From the cell containing the given text, extract its center point as [X, Y] coordinate. 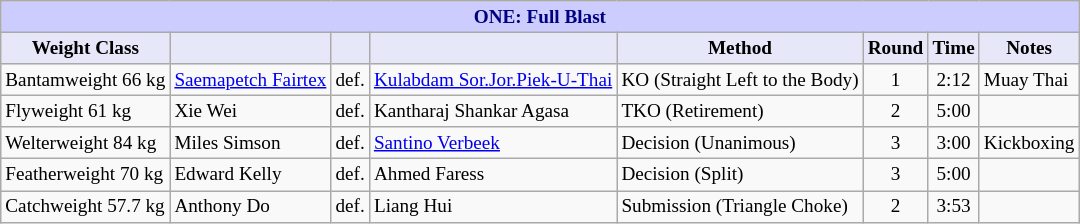
1 [896, 80]
Kickboxing [1029, 143]
Round [896, 48]
ONE: Full Blast [540, 17]
2:12 [954, 80]
Time [954, 48]
Saemapetch Fairtex [250, 80]
Kulabdam Sor.Jor.Piek-U-Thai [492, 80]
Notes [1029, 48]
Ahmed Faress [492, 175]
Muay Thai [1029, 80]
Decision (Unanimous) [740, 143]
Kantharaj Shankar Agasa [492, 111]
Featherweight 70 kg [86, 175]
TKO (Retirement) [740, 111]
Weight Class [86, 48]
3:53 [954, 206]
KO (Straight Left to the Body) [740, 80]
Flyweight 61 kg [86, 111]
Miles Simson [250, 143]
Liang Hui [492, 206]
Santino Verbeek [492, 143]
Catchweight 57.7 kg [86, 206]
Welterweight 84 kg [86, 143]
Bantamweight 66 kg [86, 80]
Edward Kelly [250, 175]
Submission (Triangle Choke) [740, 206]
Anthony Do [250, 206]
Method [740, 48]
Decision (Split) [740, 175]
Xie Wei [250, 111]
3:00 [954, 143]
